Scan for the cell matching the given text and deliver its [X, Y] coordinate at center. 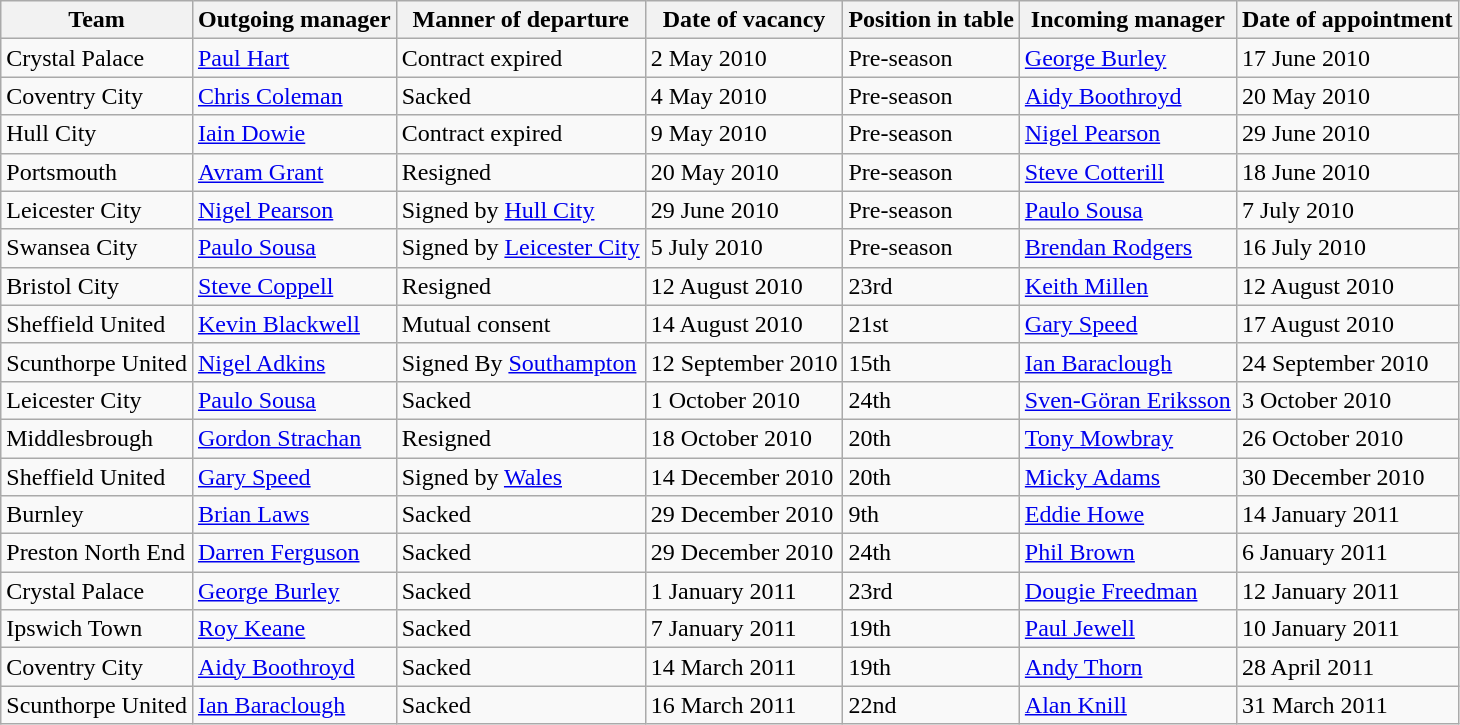
Phil Brown [1128, 553]
Manner of departure [520, 20]
Date of vacancy [744, 20]
Gordon Strachan [294, 438]
17 June 2010 [1347, 58]
30 December 2010 [1347, 477]
Mutual consent [520, 324]
14 December 2010 [744, 477]
24 September 2010 [1347, 362]
Signed by Leicester City [520, 248]
2 May 2010 [744, 58]
Micky Adams [1128, 477]
Middlesbrough [97, 438]
Signed by Wales [520, 477]
14 March 2011 [744, 667]
3 October 2010 [1347, 400]
16 March 2011 [744, 705]
Alan Knill [1128, 705]
Andy Thorn [1128, 667]
Ipswich Town [97, 629]
1 January 2011 [744, 591]
28 April 2011 [1347, 667]
Dougie Freedman [1128, 591]
Bristol City [97, 286]
Tony Mowbray [1128, 438]
Paul Jewell [1128, 629]
Chris Coleman [294, 96]
Preston North End [97, 553]
Steve Coppell [294, 286]
Nigel Adkins [294, 362]
Kevin Blackwell [294, 324]
Date of appointment [1347, 20]
9th [931, 515]
14 August 2010 [744, 324]
Outgoing manager [294, 20]
Eddie Howe [1128, 515]
Hull City [97, 134]
17 August 2010 [1347, 324]
1 October 2010 [744, 400]
Keith Millen [1128, 286]
Swansea City [97, 248]
7 January 2011 [744, 629]
15th [931, 362]
31 March 2011 [1347, 705]
Team [97, 20]
Brendan Rodgers [1128, 248]
Sven-Göran Eriksson [1128, 400]
14 January 2011 [1347, 515]
Portsmouth [97, 172]
Signed By Southampton [520, 362]
Steve Cotterill [1128, 172]
Signed by Hull City [520, 210]
5 July 2010 [744, 248]
Paul Hart [294, 58]
Incoming manager [1128, 20]
Roy Keane [294, 629]
6 January 2011 [1347, 553]
7 July 2010 [1347, 210]
4 May 2010 [744, 96]
18 October 2010 [744, 438]
12 September 2010 [744, 362]
16 July 2010 [1347, 248]
Avram Grant [294, 172]
Darren Ferguson [294, 553]
10 January 2011 [1347, 629]
Burnley [97, 515]
26 October 2010 [1347, 438]
22nd [931, 705]
Position in table [931, 20]
18 June 2010 [1347, 172]
12 January 2011 [1347, 591]
Iain Dowie [294, 134]
21st [931, 324]
Brian Laws [294, 515]
9 May 2010 [744, 134]
